Return the (X, Y) coordinate for the center point of the cell that contains the specified text.  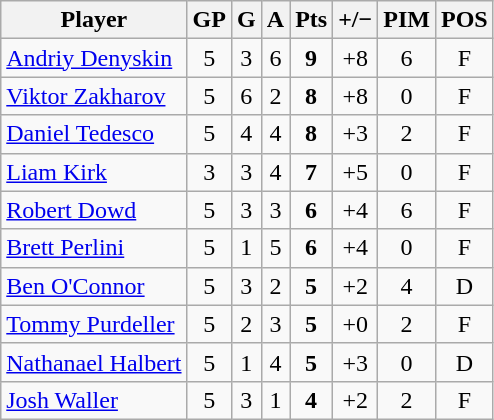
+0 (356, 324)
GP (209, 20)
Liam Kirk (94, 172)
Viktor Zakharov (94, 96)
Brett Perlini (94, 248)
Daniel Tedesco (94, 134)
Josh Waller (94, 400)
Andriy Denyskin (94, 58)
+/− (356, 20)
Robert Dowd (94, 210)
7 (312, 172)
A (275, 20)
Ben O'Connor (94, 286)
+5 (356, 172)
9 (312, 58)
Player (94, 20)
PIM (407, 20)
Tommy Purdeller (94, 324)
Pts (312, 20)
G (246, 20)
POS (464, 20)
Nathanael Halbert (94, 362)
